From the cell containing the given text, extract its center point as [X, Y] coordinate. 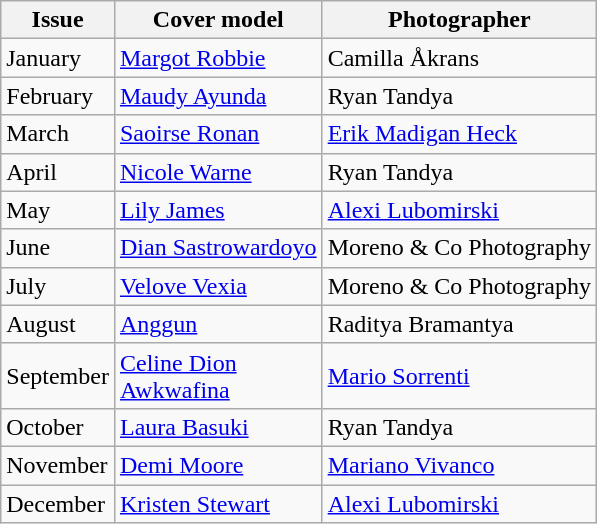
April [58, 172]
Raditya Bramantya [459, 324]
Anggun [218, 324]
Nicole Warne [218, 172]
Laura Basuki [218, 427]
October [58, 427]
Margot Robbie [218, 58]
Dian Sastrowardoyo [218, 248]
Maudy Ayunda [218, 96]
Lily James [218, 210]
March [58, 134]
Velove Vexia [218, 286]
June [58, 248]
Demi Moore [218, 465]
Saoirse Ronan [218, 134]
September [58, 376]
January [58, 58]
August [58, 324]
Erik Madigan Heck [459, 134]
Cover model [218, 20]
July [58, 286]
December [58, 503]
Kristen Stewart [218, 503]
November [58, 465]
Camilla Åkrans [459, 58]
Mario Sorrenti [459, 376]
Photographer [459, 20]
Mariano Vivanco [459, 465]
Issue [58, 20]
February [58, 96]
Celine DionAwkwafina [218, 376]
May [58, 210]
